Locate the cell with the specified text and output its (x, y) center coordinate. 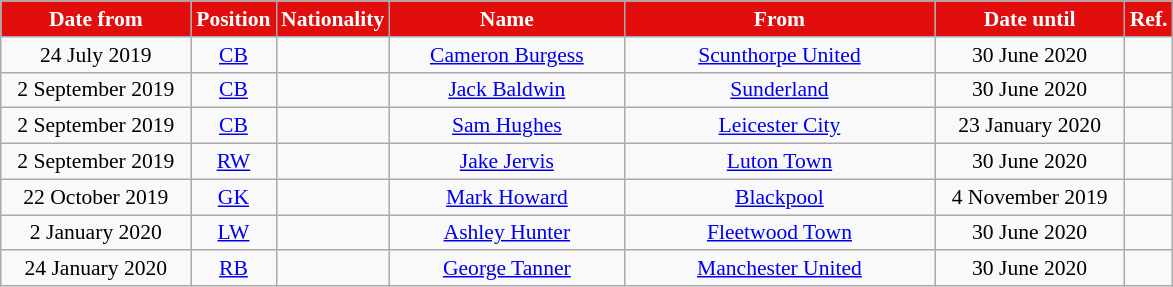
Leicester City (779, 126)
24 July 2019 (96, 55)
24 January 2020 (96, 269)
Scunthorpe United (779, 55)
Mark Howard (506, 197)
Date from (96, 19)
Manchester United (779, 269)
Name (506, 19)
Sunderland (779, 90)
Ref. (1149, 19)
GK (234, 197)
Jack Baldwin (506, 90)
22 October 2019 (96, 197)
From (779, 19)
Jake Jervis (506, 162)
LW (234, 233)
23 January 2020 (1030, 126)
Cameron Burgess (506, 55)
RW (234, 162)
Luton Town (779, 162)
RB (234, 269)
George Tanner (506, 269)
Position (234, 19)
Sam Hughes (506, 126)
4 November 2019 (1030, 197)
Date until (1030, 19)
Ashley Hunter (506, 233)
Blackpool (779, 197)
2 January 2020 (96, 233)
Nationality (332, 19)
Fleetwood Town (779, 233)
